Determine the (x, y) coordinate at the center of the cell enclosing the given text.  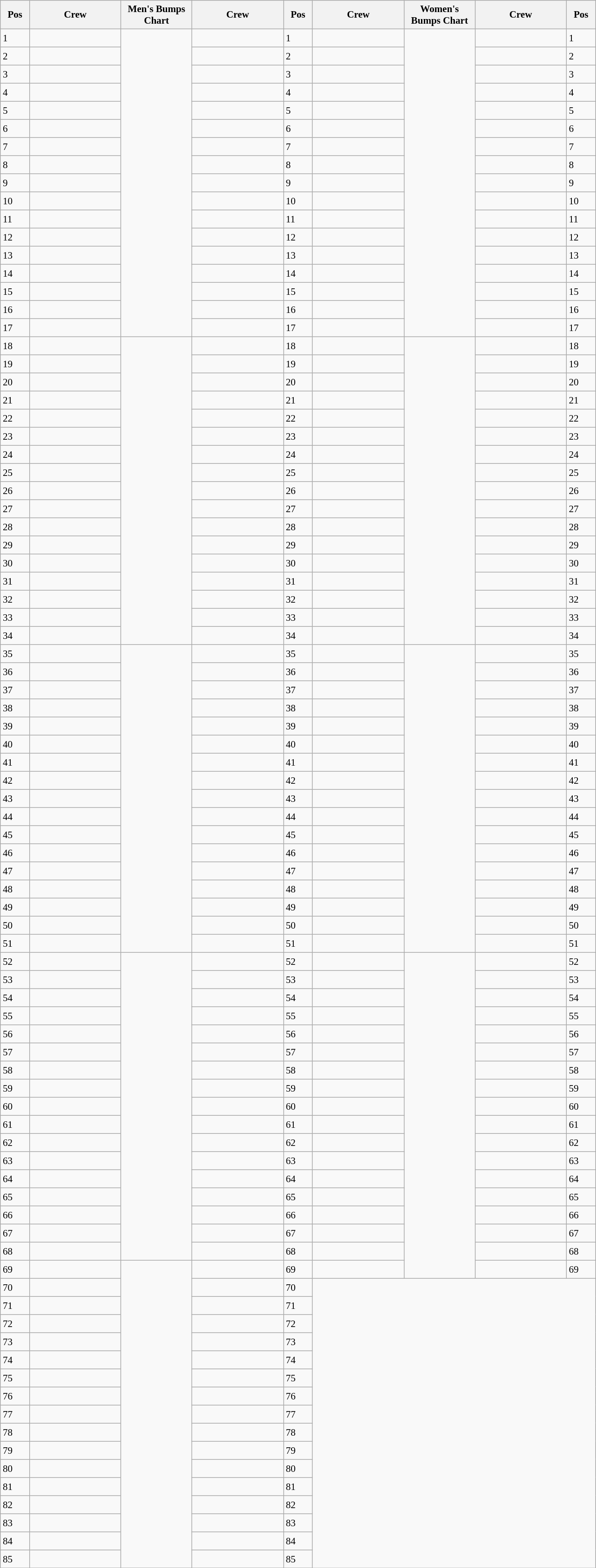
Women's Bumps Chart (440, 15)
Men's Bumps Chart (156, 15)
